Locate the cell with the specified text and output its [X, Y] center coordinate. 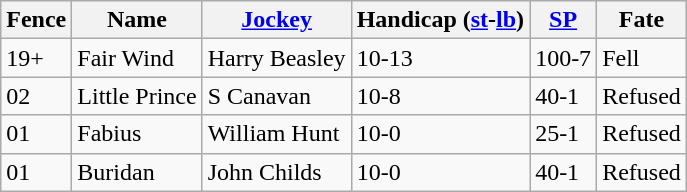
Buridan [137, 172]
10-13 [440, 58]
Fell [642, 58]
Jockey [276, 20]
William Hunt [276, 134]
Little Prince [137, 96]
Fair Wind [137, 58]
Harry Beasley [276, 58]
Fence [36, 20]
SP [564, 20]
19+ [36, 58]
100-7 [564, 58]
02 [36, 96]
Handicap (st-lb) [440, 20]
Fate [642, 20]
25-1 [564, 134]
S Canavan [276, 96]
Fabius [137, 134]
Name [137, 20]
John Childs [276, 172]
10-8 [440, 96]
